For the text-containing cell, return its midpoint in (x, y) coordinate format. 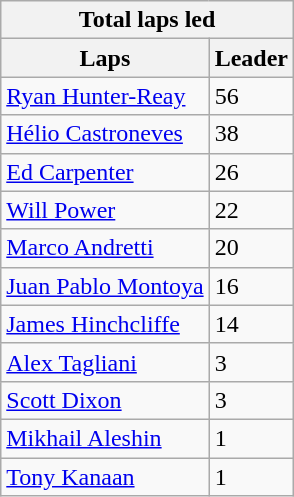
Marco Andretti (105, 248)
Ryan Hunter-Reay (105, 96)
Hélio Castroneves (105, 134)
56 (251, 96)
Will Power (105, 210)
20 (251, 248)
14 (251, 324)
Juan Pablo Montoya (105, 286)
38 (251, 134)
26 (251, 172)
Leader (251, 58)
Tony Kanaan (105, 477)
16 (251, 286)
Mikhail Aleshin (105, 438)
James Hinchcliffe (105, 324)
Ed Carpenter (105, 172)
Alex Tagliani (105, 362)
Total laps led (148, 20)
Laps (105, 58)
22 (251, 210)
Scott Dixon (105, 400)
